Detect which cell encompasses the target text, then output its [X, Y] center coordinate. 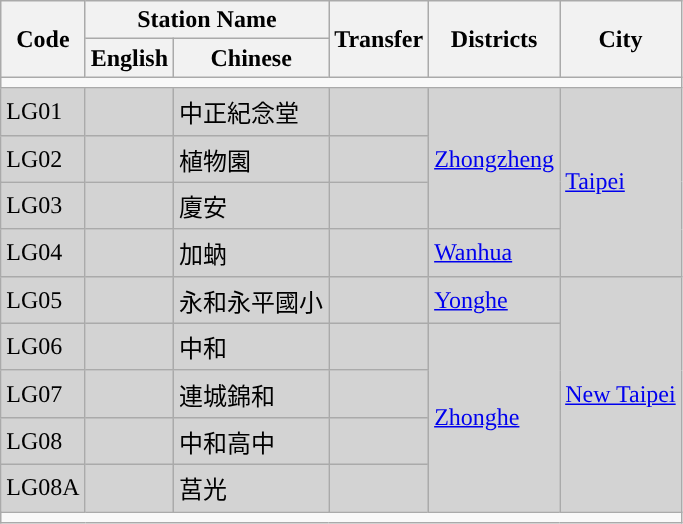
Chinese [252, 58]
永和永平國小 [252, 300]
LG07 [43, 394]
Transfer [379, 39]
廈安 [252, 206]
LG01 [43, 112]
中和高中 [252, 440]
LG04 [43, 252]
莒光 [252, 488]
Districts [494, 39]
English [129, 58]
Zhongzheng [494, 158]
植物園 [252, 158]
New Taipei [621, 394]
City [621, 39]
LG05 [43, 300]
Yonghe [494, 300]
Code [43, 39]
LG03 [43, 206]
Station Name [207, 20]
LG06 [43, 346]
中和 [252, 346]
加蚋 [252, 252]
中正紀念堂 [252, 112]
LG08 [43, 440]
LG08A [43, 488]
Zhonghe [494, 417]
Taipei [621, 182]
Wanhua [494, 252]
LG02 [43, 158]
連城錦和 [252, 394]
